For the text-containing cell, return its midpoint in [X, Y] coordinate format. 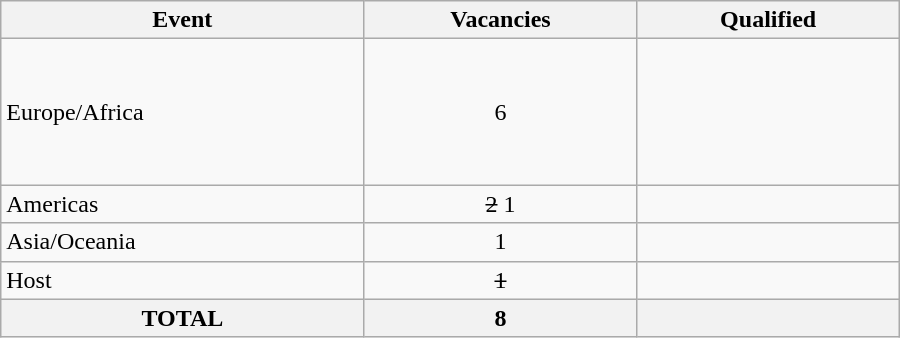
8 [500, 318]
TOTAL [182, 318]
Event [182, 20]
Qualified [768, 20]
Vacancies [500, 20]
6 [500, 112]
2 1 [500, 204]
Americas [182, 204]
Host [182, 280]
Asia/Oceania [182, 242]
Europe/Africa [182, 112]
